Search for the cell housing the specified text and yield its (x, y) center coordinate. 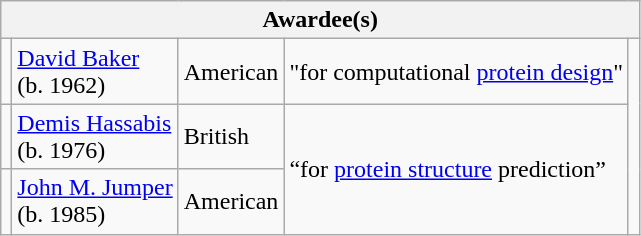
John M. Jumper(b. 1985) (95, 202)
British (231, 136)
David Baker(b. 1962) (95, 72)
Awardee(s) (320, 20)
“for protein structure prediction” (456, 169)
Demis Hassabis(b. 1976) (95, 136)
"for computational protein design" (456, 72)
